From the cell containing the given text, extract its center point as [X, Y] coordinate. 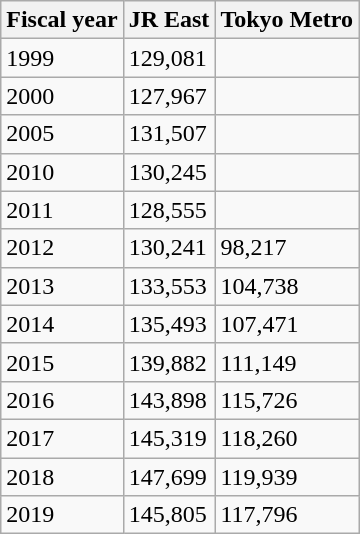
2019 [62, 515]
130,241 [169, 248]
117,796 [287, 515]
2010 [62, 172]
2000 [62, 96]
2005 [62, 134]
98,217 [287, 248]
Fiscal year [62, 20]
115,726 [287, 400]
2013 [62, 286]
131,507 [169, 134]
139,882 [169, 362]
130,245 [169, 172]
2012 [62, 248]
2011 [62, 210]
119,939 [287, 477]
1999 [62, 58]
128,555 [169, 210]
145,319 [169, 438]
129,081 [169, 58]
111,149 [287, 362]
104,738 [287, 286]
135,493 [169, 324]
133,553 [169, 286]
2014 [62, 324]
145,805 [169, 515]
2016 [62, 400]
127,967 [169, 96]
2018 [62, 477]
147,699 [169, 477]
2017 [62, 438]
Tokyo Metro [287, 20]
2015 [62, 362]
118,260 [287, 438]
107,471 [287, 324]
143,898 [169, 400]
JR East [169, 20]
